Pinpoint the cell where the given text exists, returning its (X, Y) midpoint coordinate. 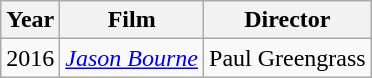
2016 (30, 58)
Film (132, 20)
Jason Bourne (132, 58)
Year (30, 20)
Director (288, 20)
Paul Greengrass (288, 58)
